Output the [x, y] coordinate of the center of the cell containing the given text.  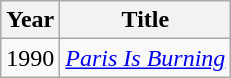
Paris Is Burning [146, 58]
Title [146, 20]
1990 [30, 58]
Year [30, 20]
